Identify which cell holds the provided text, then report its [X, Y] central coordinate. 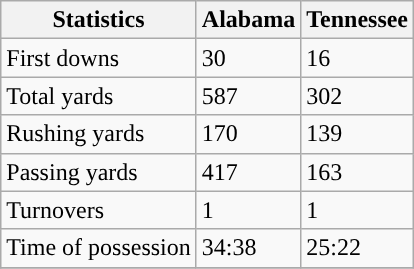
25:22 [358, 248]
Statistics [99, 20]
Total yards [99, 96]
Rushing yards [99, 134]
Time of possession [99, 248]
16 [358, 58]
Passing yards [99, 172]
30 [248, 58]
34:38 [248, 248]
139 [358, 134]
417 [248, 172]
Alabama [248, 20]
Tennessee [358, 20]
302 [358, 96]
587 [248, 96]
Turnovers [99, 210]
163 [358, 172]
170 [248, 134]
First downs [99, 58]
